Output the [X, Y] coordinate of the center of the cell containing the given text.  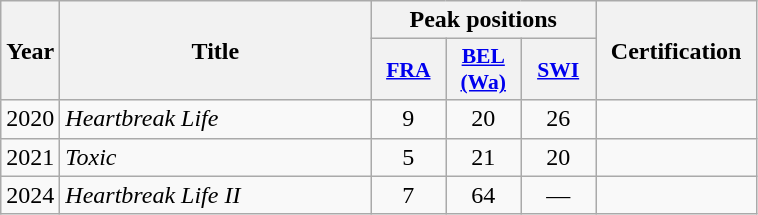
Heartbreak Life II [216, 195]
21 [484, 157]
5 [408, 157]
Peak positions [484, 20]
— [558, 195]
9 [408, 119]
FRA [408, 70]
Heartbreak Life [216, 119]
26 [558, 119]
Year [30, 50]
2020 [30, 119]
BEL (Wa) [484, 70]
2024 [30, 195]
2021 [30, 157]
Toxic [216, 157]
Certification [676, 50]
7 [408, 195]
SWI [558, 70]
64 [484, 195]
Title [216, 50]
